Detect which cell encompasses the target text, then output its [X, Y] center coordinate. 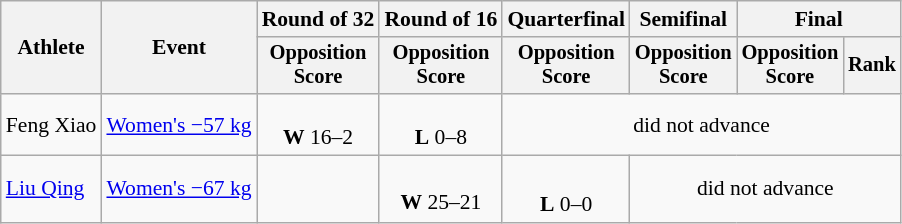
Women's −57 kg [178, 124]
Final [819, 19]
Semifinal [684, 19]
Feng Xiao [52, 124]
Athlete [52, 48]
Liu Qing [52, 190]
W 16–2 [318, 124]
L 0–8 [440, 124]
Rank [872, 66]
W 25–21 [440, 190]
Round of 32 [318, 19]
Round of 16 [440, 19]
L 0–0 [566, 190]
Event [178, 48]
Quarterfinal [566, 19]
Women's −67 kg [178, 190]
